Return the (x, y) coordinate for the center point of the cell that contains the specified text.  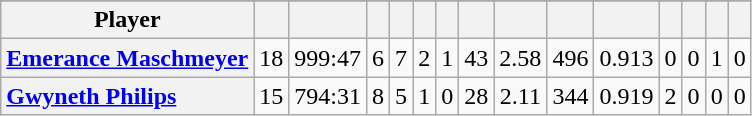
344 (570, 96)
0.913 (626, 58)
999:47 (328, 58)
8 (378, 96)
Player (128, 20)
7 (402, 58)
0.919 (626, 96)
5 (402, 96)
2.58 (520, 58)
794:31 (328, 96)
43 (476, 58)
496 (570, 58)
2.11 (520, 96)
Gwyneth Philips (128, 96)
6 (378, 58)
18 (272, 58)
Emerance Maschmeyer (128, 58)
15 (272, 96)
28 (476, 96)
